Determine the [X, Y] coordinate at the center of the cell enclosing the given text.  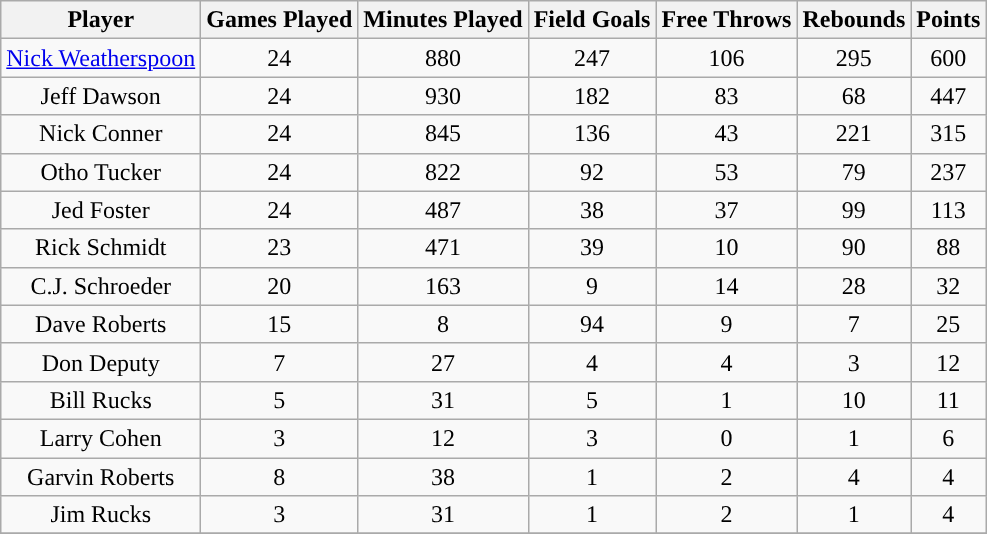
Rebounds [854, 20]
Nick Weatherspoon [101, 58]
Garvin Roberts [101, 477]
600 [948, 58]
28 [854, 286]
Minutes Played [443, 20]
163 [443, 286]
845 [443, 134]
79 [854, 172]
Otho Tucker [101, 172]
136 [592, 134]
27 [443, 362]
Don Deputy [101, 362]
94 [592, 324]
Nick Conner [101, 134]
14 [726, 286]
Games Played [280, 20]
Bill Rucks [101, 400]
0 [726, 438]
43 [726, 134]
Jeff Dawson [101, 96]
Field Goals [592, 20]
Dave Roberts [101, 324]
68 [854, 96]
880 [443, 58]
83 [726, 96]
Jim Rucks [101, 515]
39 [592, 248]
6 [948, 438]
471 [443, 248]
Points [948, 20]
92 [592, 172]
25 [948, 324]
32 [948, 286]
90 [854, 248]
88 [948, 248]
53 [726, 172]
99 [854, 210]
11 [948, 400]
20 [280, 286]
37 [726, 210]
C.J. Schroeder [101, 286]
15 [280, 324]
Larry Cohen [101, 438]
106 [726, 58]
247 [592, 58]
23 [280, 248]
237 [948, 172]
822 [443, 172]
Free Throws [726, 20]
487 [443, 210]
930 [443, 96]
182 [592, 96]
Player [101, 20]
Jed Foster [101, 210]
295 [854, 58]
315 [948, 134]
221 [854, 134]
113 [948, 210]
Rick Schmidt [101, 248]
447 [948, 96]
